Determine the (x, y) coordinate at the center of the cell enclosing the given text.  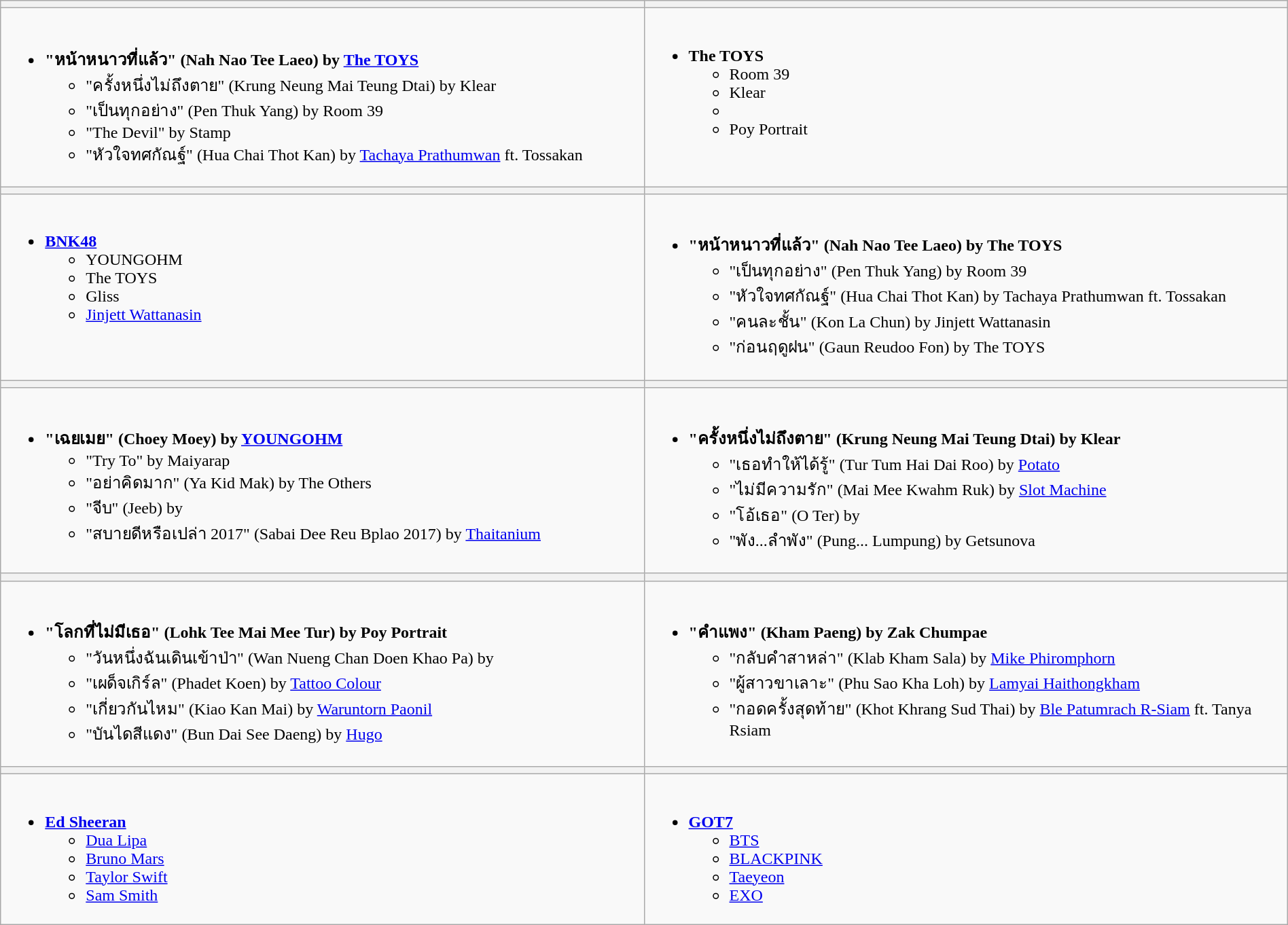
Ed SheeranDua LipaBruno MarsTaylor SwiftSam Smith (322, 849)
BNK48YOUNGOHMThe TOYSGlissJinjett Wattanasin (322, 287)
GOT7BTSBLACKPINKTaeyeonEXO (966, 849)
The TOYSRoom 39KlearPoy Portrait (966, 98)
